Scan for the cell matching the given text and deliver its (X, Y) coordinate at center. 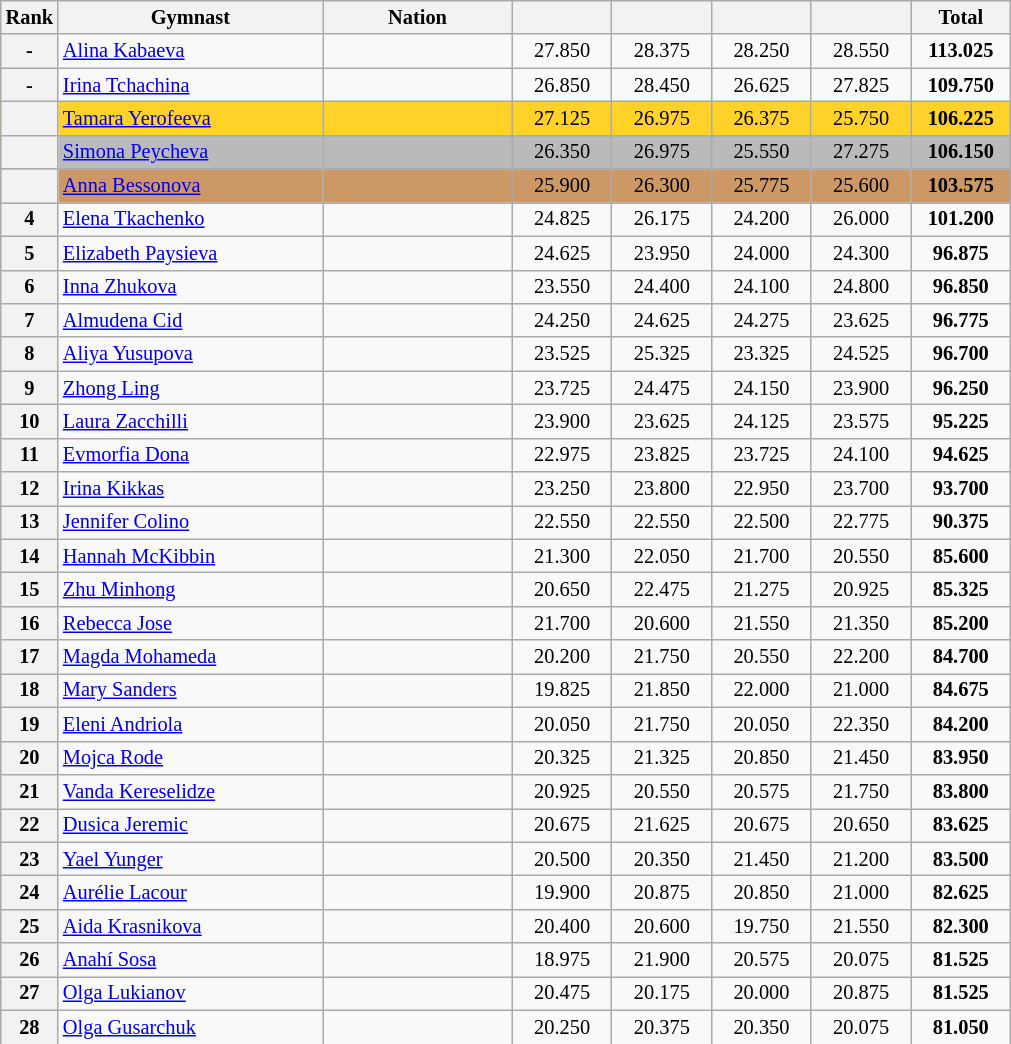
83.950 (961, 758)
23.700 (861, 489)
85.600 (961, 556)
84.700 (961, 657)
Magda Mohameda (190, 657)
22.500 (762, 522)
93.700 (961, 489)
82.300 (961, 926)
Vanda Kereselidze (190, 791)
83.500 (961, 859)
27.850 (562, 51)
21.325 (662, 758)
22.050 (662, 556)
24.150 (762, 388)
96.850 (961, 287)
Total (961, 17)
22.950 (762, 489)
103.575 (961, 186)
Laura Zacchilli (190, 421)
23.550 (562, 287)
21 (30, 791)
Mojca Rode (190, 758)
28.375 (662, 51)
84.200 (961, 724)
24.200 (762, 219)
16 (30, 623)
20.325 (562, 758)
18 (30, 690)
Olga Lukianov (190, 993)
Hannah McKibbin (190, 556)
106.225 (961, 118)
25 (30, 926)
20.475 (562, 993)
20.000 (762, 993)
21.200 (861, 859)
96.875 (961, 253)
22.975 (562, 455)
Aurélie Lacour (190, 892)
83.625 (961, 825)
113.025 (961, 51)
90.375 (961, 522)
24.525 (861, 354)
28.450 (662, 85)
19 (30, 724)
25.550 (762, 152)
25.750 (861, 118)
19.750 (762, 926)
Rank (30, 17)
7 (30, 320)
25.775 (762, 186)
26 (30, 960)
5 (30, 253)
26.375 (762, 118)
21.850 (662, 690)
23.525 (562, 354)
26.000 (861, 219)
19.900 (562, 892)
20.375 (662, 1027)
82.625 (961, 892)
Anahí Sosa (190, 960)
18.975 (562, 960)
24.400 (662, 287)
81.050 (961, 1027)
Anna Bessonova (190, 186)
11 (30, 455)
26.350 (562, 152)
Aida Krasnikova (190, 926)
20.500 (562, 859)
22.475 (662, 589)
27.825 (861, 85)
27 (30, 993)
Irina Kikkas (190, 489)
Jennifer Colino (190, 522)
96.250 (961, 388)
94.625 (961, 455)
23.950 (662, 253)
21.350 (861, 623)
85.200 (961, 623)
24 (30, 892)
27.275 (861, 152)
Elizabeth Paysieva (190, 253)
23.575 (861, 421)
Aliya Yusupova (190, 354)
Nation (418, 17)
20.175 (662, 993)
Zhong Ling (190, 388)
20.250 (562, 1027)
23.325 (762, 354)
Mary Sanders (190, 690)
24.475 (662, 388)
22.000 (762, 690)
4 (30, 219)
84.675 (961, 690)
Elena Tkachenko (190, 219)
22.775 (861, 522)
Alina Kabaeva (190, 51)
83.800 (961, 791)
22.200 (861, 657)
21.300 (562, 556)
20.400 (562, 926)
95.225 (961, 421)
17 (30, 657)
24.825 (562, 219)
85.325 (961, 589)
27.125 (562, 118)
9 (30, 388)
26.175 (662, 219)
20 (30, 758)
15 (30, 589)
19.825 (562, 690)
6 (30, 287)
24.250 (562, 320)
26.625 (762, 85)
26.300 (662, 186)
24.300 (861, 253)
20.200 (562, 657)
Eleni Andriola (190, 724)
22.350 (861, 724)
24.275 (762, 320)
28.250 (762, 51)
12 (30, 489)
109.750 (961, 85)
21.625 (662, 825)
23.250 (562, 489)
23.825 (662, 455)
25.600 (861, 186)
Tamara Yerofeeva (190, 118)
Almudena Cid (190, 320)
24.125 (762, 421)
28.550 (861, 51)
Dusica Jeremic (190, 825)
22 (30, 825)
Simona Peycheva (190, 152)
Olga Gusarchuk (190, 1027)
23.800 (662, 489)
96.775 (961, 320)
Zhu Minhong (190, 589)
24.800 (861, 287)
21.275 (762, 589)
8 (30, 354)
10 (30, 421)
106.150 (961, 152)
26.850 (562, 85)
Yael Yunger (190, 859)
21.900 (662, 960)
Gymnast (190, 17)
101.200 (961, 219)
24.000 (762, 253)
96.700 (961, 354)
25.325 (662, 354)
Evmorfia Dona (190, 455)
13 (30, 522)
Irina Tchachina (190, 85)
28 (30, 1027)
Inna Zhukova (190, 287)
14 (30, 556)
23 (30, 859)
Rebecca Jose (190, 623)
25.900 (562, 186)
